Find where the given text appears and provide that cell's center as [X, Y] coordinate. 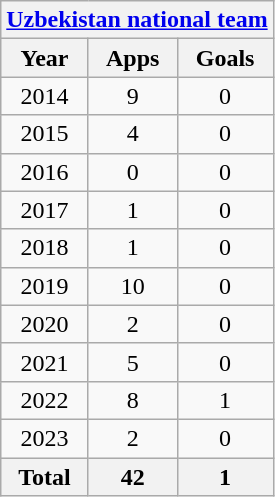
10 [132, 286]
2023 [45, 438]
Uzbekistan national team [137, 20]
Year [45, 58]
2022 [45, 400]
Goals [225, 58]
2020 [45, 324]
42 [132, 477]
Apps [132, 58]
2015 [45, 134]
2017 [45, 210]
Total [45, 477]
2019 [45, 286]
9 [132, 96]
5 [132, 362]
2016 [45, 172]
8 [132, 400]
2021 [45, 362]
4 [132, 134]
2018 [45, 248]
2014 [45, 96]
